Pinpoint the cell where the given text exists, returning its (x, y) midpoint coordinate. 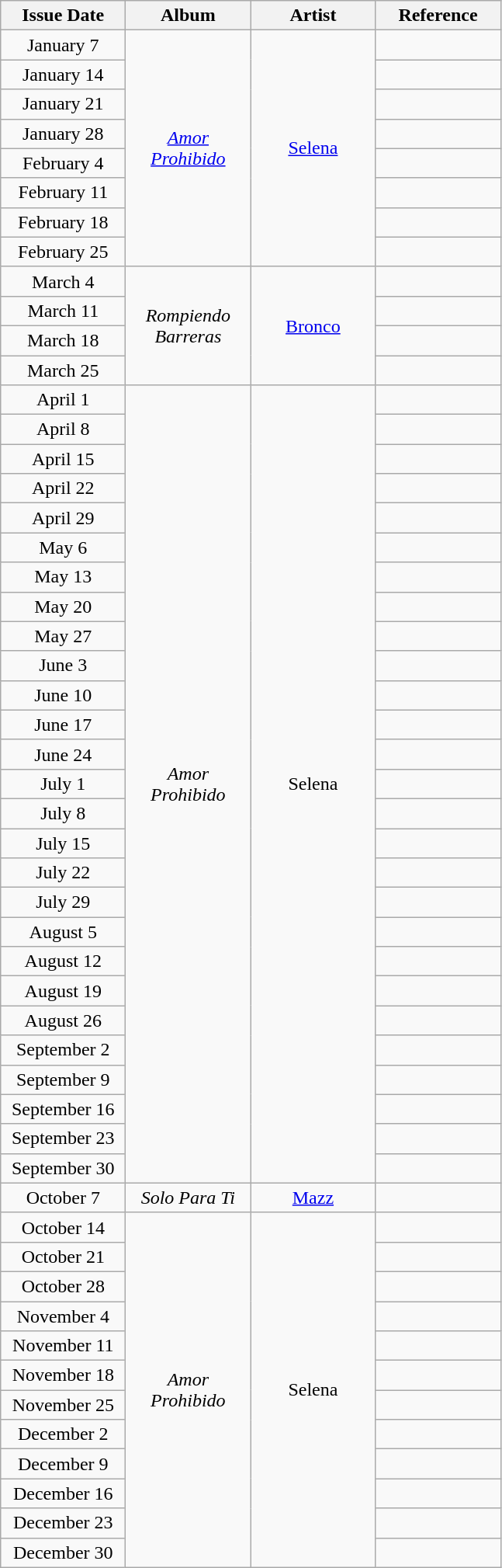
January 21 (64, 104)
August 12 (64, 961)
November 25 (64, 1405)
December 9 (64, 1464)
January 14 (64, 75)
Reference (438, 16)
July 22 (64, 873)
Mazz (313, 1198)
September 16 (64, 1109)
May 27 (64, 636)
July 8 (64, 813)
April 8 (64, 429)
February 18 (64, 222)
September 30 (64, 1168)
October 14 (64, 1227)
September 2 (64, 1050)
April 1 (64, 400)
November 4 (64, 1316)
August 26 (64, 1020)
April 15 (64, 459)
December 16 (64, 1493)
May 6 (64, 548)
March 18 (64, 340)
August 19 (64, 991)
December 23 (64, 1523)
February 25 (64, 252)
November 11 (64, 1346)
Album (188, 16)
June 17 (64, 725)
July 1 (64, 784)
February 11 (64, 193)
July 29 (64, 902)
January 7 (64, 45)
November 18 (64, 1375)
May 20 (64, 607)
September 23 (64, 1139)
June 10 (64, 695)
Rompiendo Barreras (188, 325)
June 24 (64, 754)
July 15 (64, 843)
September 9 (64, 1080)
Artist (313, 16)
January 28 (64, 134)
April 22 (64, 488)
Bronco (313, 325)
March 4 (64, 281)
October 7 (64, 1198)
Solo Para Ti (188, 1198)
March 11 (64, 311)
December 30 (64, 1552)
February 4 (64, 163)
December 2 (64, 1434)
March 25 (64, 370)
Issue Date (64, 16)
June 3 (64, 666)
October 28 (64, 1286)
May 13 (64, 577)
August 5 (64, 932)
April 29 (64, 518)
October 21 (64, 1257)
